For the text-containing cell, return its midpoint in (X, Y) coordinate format. 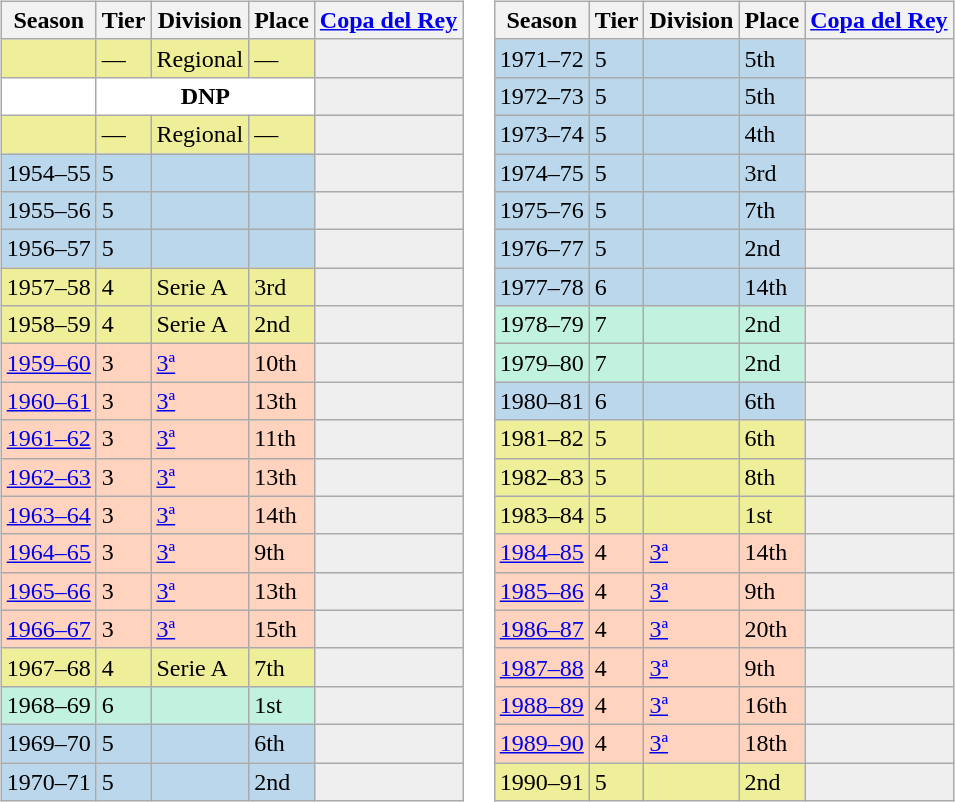
1985–86 (542, 591)
1989–90 (542, 743)
1962–63 (48, 477)
1988–89 (542, 705)
1963–64 (48, 515)
1974–75 (542, 173)
1977–78 (542, 287)
1972–73 (542, 96)
1961–62 (48, 439)
1978–79 (542, 325)
1984–85 (542, 553)
1973–74 (542, 134)
1965–66 (48, 591)
1959–60 (48, 363)
1982–83 (542, 477)
16th (772, 705)
1980–81 (542, 401)
1990–91 (542, 781)
1976–77 (542, 249)
15th (282, 629)
8th (772, 477)
DNP (205, 96)
1987–88 (542, 667)
1970–71 (48, 781)
1983–84 (542, 515)
1956–57 (48, 249)
1964–65 (48, 553)
1969–70 (48, 743)
1966–67 (48, 629)
1967–68 (48, 667)
1968–69 (48, 705)
1954–55 (48, 173)
1957–58 (48, 287)
18th (772, 743)
10th (282, 363)
1979–80 (542, 363)
1955–56 (48, 211)
20th (772, 629)
1981–82 (542, 439)
4th (772, 134)
1960–61 (48, 401)
1975–76 (542, 211)
11th (282, 439)
1971–72 (542, 58)
1958–59 (48, 325)
1986–87 (542, 629)
